Find where the given text appears and provide that cell's center as (X, Y) coordinate. 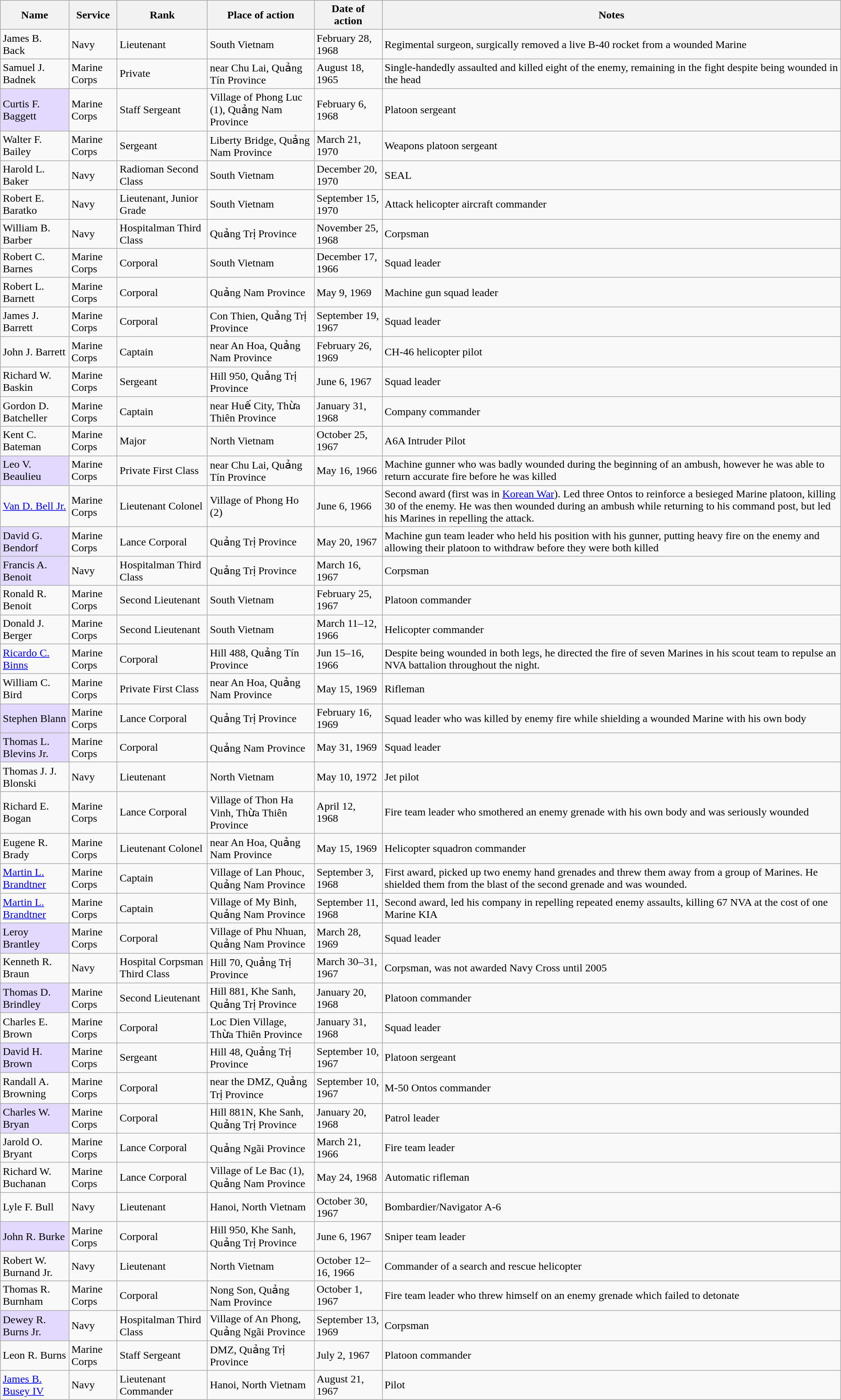
November 25, 1968 (348, 234)
March 11–12, 1966 (348, 629)
Major (163, 441)
Fire team leader who smothered an enemy grenade with his own body and was seriously wounded (612, 812)
Ronald R. Benoit (35, 600)
March 28, 1969 (348, 938)
Jun 15–16, 1966 (348, 659)
Van D. Bell Jr. (35, 506)
Lyle F. Bull (35, 1207)
Fire team leader (612, 1147)
Machine gunner who was badly wounded during the beginning of an ambush, however he was able to return accurate fire before he was killed (612, 471)
December 17, 1966 (348, 263)
Lieutenant, Junior Grade (163, 205)
March 21, 1970 (348, 146)
Charles E. Brown (35, 1028)
May 9, 1969 (348, 292)
Dewey R. Burns Jr. (35, 1325)
May 31, 1969 (348, 748)
April 12, 1968 (348, 812)
August 21, 1967 (348, 1385)
Village of Lan Phouc, Quảng Nam Province (261, 879)
Regimental surgeon, surgically removed a live B-40 rocket from a wounded Marine (612, 44)
Private (163, 74)
Randall A. Browning (35, 1088)
March 21, 1966 (348, 1147)
Stephen Blann (35, 718)
Helicopter squadron commander (612, 848)
Bombardier/Navigator A-6 (612, 1207)
February 28, 1968 (348, 44)
Rank (163, 15)
Village of My Binh, Quảng Nam Province (261, 908)
Robert E. Baratko (35, 205)
John R. Burke (35, 1236)
October 30, 1967 (348, 1207)
Patrol leader (612, 1119)
September 19, 1967 (348, 322)
Company commander (612, 412)
Hill 881N, Khe Sanh, Quảng Trị Province (261, 1119)
Harold L. Baker (35, 175)
Hill 70, Quảng Trị Province (261, 968)
Eugene R. Brady (35, 848)
Machine gun squad leader (612, 292)
Name (35, 15)
Place of action (261, 15)
February 6, 1968 (348, 110)
Weapons platoon sergeant (612, 146)
Gordon D. Batcheller (35, 412)
John J. Barrett (35, 351)
May 16, 1966 (348, 471)
Richard W. Baskin (35, 382)
Village of Phu Nhuan, Quảng Nam Province (261, 938)
Squad leader who was killed by enemy fire while shielding a wounded Marine with his own body (612, 718)
Richard W. Buchanan (35, 1177)
Helicopter commander (612, 629)
Rifleman (612, 689)
Village of Le Bac (1), Quảng Nam Province (261, 1177)
October 1, 1967 (348, 1296)
William C. Bird (35, 689)
Village of Phong Ho (2) (261, 506)
Village of An Phong, Quảng Ngãi Province (261, 1325)
Nong Son, Quảng Nam Province (261, 1296)
Hill 488, Quảng Tín Province (261, 659)
Kenneth R. Braun (35, 968)
Robert L. Barnett (35, 292)
September 3, 1968 (348, 879)
CH-46 helicopter pilot (612, 351)
Jarold O. Bryant (35, 1147)
James J. Barrett (35, 322)
September 11, 1968 (348, 908)
Hill 950, Quảng Trị Province (261, 382)
Hill 881, Khe Sanh, Quảng Trị Province (261, 998)
Robert W. Burnand Jr. (35, 1266)
Hill 950, Khe Sanh, Quảng Trị Province (261, 1236)
Robert C. Barnes (35, 263)
October 25, 1967 (348, 441)
Kent C. Bateman (35, 441)
James B. Back (35, 44)
Village of Thon Ha Vinh, Thừa Thiên Province (261, 812)
February 25, 1967 (348, 600)
Hill 48, Quảng Trị Province (261, 1058)
Curtis F. Baggett (35, 110)
Service (93, 15)
July 2, 1967 (348, 1356)
Single-handedly assaulted and killed eight of the enemy, remaining in the fight despite being wounded in the head (612, 74)
March 30–31, 1967 (348, 968)
Thomas J. J. Blonski (35, 776)
Jet pilot (612, 776)
Liberty Bridge, Quảng Nam Province (261, 146)
Pilot (612, 1385)
M-50 Ontos commander (612, 1088)
Francis A. Benoit (35, 571)
Samuel J. Badnek (35, 74)
Leroy Brantley (35, 938)
Radioman Second Class (163, 175)
September 13, 1969 (348, 1325)
Attack helicopter aircraft commander (612, 205)
October 12–16, 1966 (348, 1266)
SEAL (612, 175)
Hospital Corpsman Third Class (163, 968)
Automatic rifleman (612, 1177)
near the DMZ, Quảng Trị Province (261, 1088)
David H. Brown (35, 1058)
Notes (612, 15)
May 10, 1972 (348, 776)
February 16, 1969 (348, 718)
Leon R. Burns (35, 1356)
Loc Dien Village, Thừa Thiên Province (261, 1028)
March 16, 1967 (348, 571)
Corpsman, was not awarded Navy Cross until 2005 (612, 968)
September 15, 1970 (348, 205)
near Huế City, Thừa Thiên Province (261, 412)
David G. Bendorf (35, 542)
DMZ, Quảng Trị Province (261, 1356)
Richard E. Bogan (35, 812)
William B. Barber (35, 234)
May 24, 1968 (348, 1177)
June 6, 1966 (348, 506)
December 20, 1970 (348, 175)
Walter F. Bailey (35, 146)
James B. Busey IV (35, 1385)
Commander of a search and rescue helicopter (612, 1266)
Sniper team leader (612, 1236)
Village of Phong Luc (1), Quảng Nam Province (261, 110)
Charles W. Bryan (35, 1119)
February 26, 1969 (348, 351)
Thomas D. Brindley (35, 998)
Lieutenant Commander (163, 1385)
Thomas R. Burnham (35, 1296)
Despite being wounded in both legs, he directed the fire of seven Marines in his scout team to repulse an NVA battalion throughout the night. (612, 659)
A6A Intruder Pilot (612, 441)
Date of action (348, 15)
Leo V. Beaulieu (35, 471)
Thomas L. Blevins Jr. (35, 748)
Donald J. Berger (35, 629)
Second award, led his company in repelling repeated enemy assaults, killing 67 NVA at the cost of one Marine KIA (612, 908)
May 20, 1967 (348, 542)
Quảng Ngãi Province (261, 1147)
Con Thien, Quảng Trị Province (261, 322)
Ricardo C. Binns (35, 659)
August 18, 1965 (348, 74)
Fire team leader who threw himself on an enemy grenade which failed to detonate (612, 1296)
